Return [X, Y] of the center of cell containing provided text 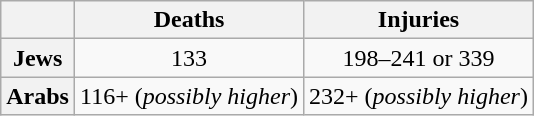
232+ (possibly higher) [419, 96]
Jews [38, 58]
133 [188, 58]
116+ (possibly higher) [188, 96]
Arabs [38, 96]
Deaths [188, 20]
198–241 or 339 [419, 58]
Injuries [419, 20]
